Output the (X, Y) coordinate of the center of the cell containing the given text.  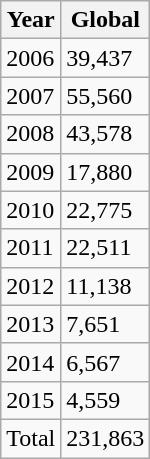
2011 (31, 248)
2009 (31, 172)
Global (106, 20)
11,138 (106, 286)
22,775 (106, 210)
2006 (31, 58)
231,863 (106, 438)
2012 (31, 286)
2008 (31, 134)
Total (31, 438)
Year (31, 20)
7,651 (106, 324)
2010 (31, 210)
2013 (31, 324)
4,559 (106, 400)
43,578 (106, 134)
2014 (31, 362)
39,437 (106, 58)
6,567 (106, 362)
22,511 (106, 248)
55,560 (106, 96)
17,880 (106, 172)
2007 (31, 96)
2015 (31, 400)
